Determine the [X, Y] coordinate at the center of the cell enclosing the given text.  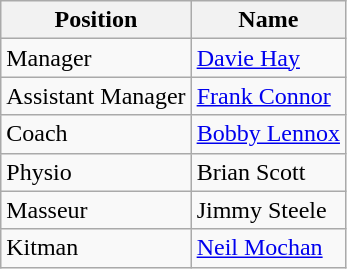
Brian Scott [268, 172]
Assistant Manager [96, 96]
Masseur [96, 210]
Manager [96, 58]
Neil Mochan [268, 248]
Name [268, 20]
Frank Connor [268, 96]
Kitman [96, 248]
Coach [96, 134]
Bobby Lennox [268, 134]
Jimmy Steele [268, 210]
Davie Hay [268, 58]
Physio [96, 172]
Position [96, 20]
